Capture the cell that displays the provided text and extract its [x, y] central coordinate. 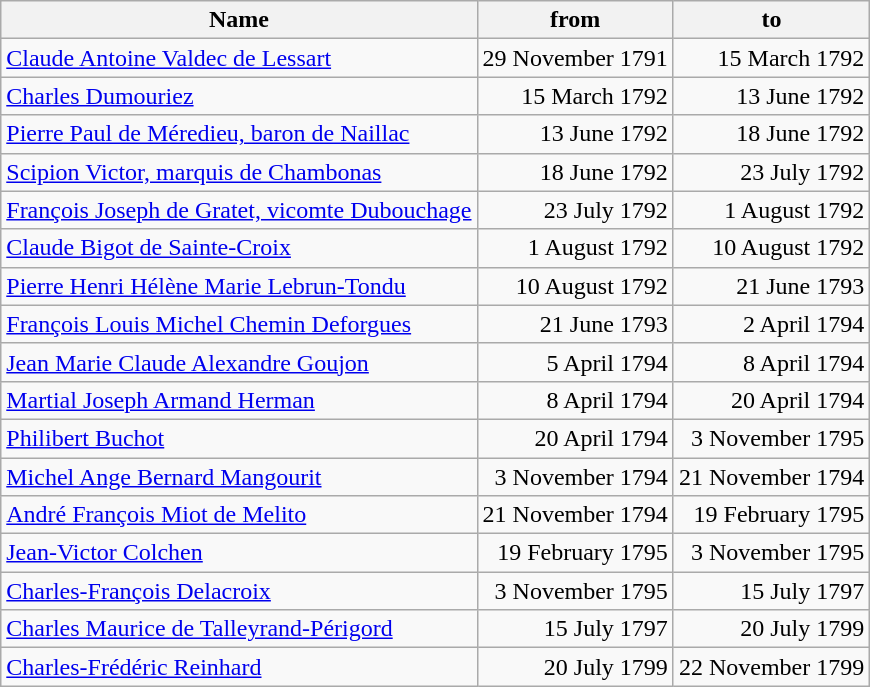
Name [239, 20]
22 November 1799 [771, 667]
from [575, 20]
Martial Joseph Armand Herman [239, 400]
Claude Antoine Valdec de Lessart [239, 58]
François Louis Michel Chemin Deforgues [239, 324]
to [771, 20]
Charles Dumouriez [239, 96]
Charles-Frédéric Reinhard [239, 667]
François Joseph de Gratet, vicomte Dubouchage [239, 210]
Philibert Buchot [239, 438]
Claude Bigot de Sainte-Croix [239, 248]
Michel Ange Bernard Mangourit [239, 477]
Charles-François Delacroix [239, 591]
3 November 1794 [575, 477]
Scipion Victor, marquis de Chambonas [239, 172]
Jean Marie Claude Alexandre Goujon [239, 362]
Charles Maurice de Talleyrand-Périgord [239, 629]
Pierre Paul de Méredieu, baron de Naillac [239, 134]
André François Miot de Melito [239, 515]
Jean-Victor Colchen [239, 553]
Pierre Henri Hélène Marie Lebrun-Tondu [239, 286]
5 April 1794 [575, 362]
2 April 1794 [771, 324]
29 November 1791 [575, 58]
